Scan for the cell matching the given text and deliver its [X, Y] coordinate at center. 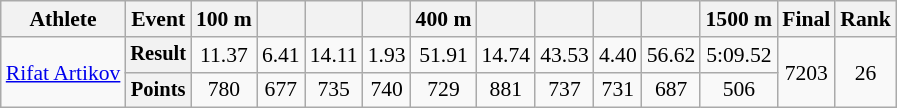
Rifat Artikov [64, 72]
6.41 [281, 55]
737 [564, 90]
881 [506, 90]
Athlete [64, 19]
Event [158, 19]
400 m [444, 19]
Final [806, 19]
740 [387, 90]
1.93 [387, 55]
687 [672, 90]
780 [224, 90]
51.91 [444, 55]
4.40 [618, 55]
735 [334, 90]
56.62 [672, 55]
7203 [806, 72]
26 [866, 72]
5:09.52 [738, 55]
14.11 [334, 55]
729 [444, 90]
Rank [866, 19]
Result [158, 55]
677 [281, 90]
Points [158, 90]
43.53 [564, 55]
14.74 [506, 55]
11.37 [224, 55]
100 m [224, 19]
506 [738, 90]
1500 m [738, 19]
731 [618, 90]
